Extract the [X, Y] coordinate from the center of the cell holding the provided text.  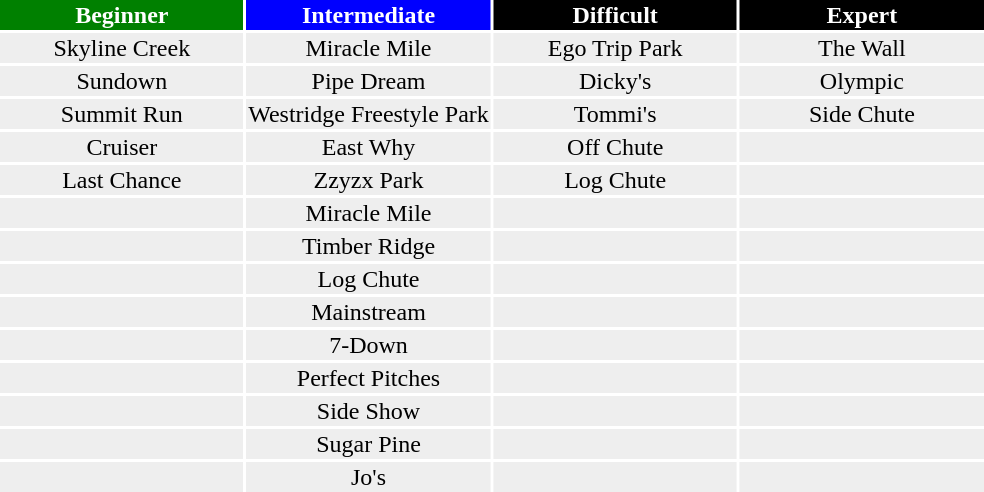
Intermediate [369, 15]
Expert [862, 15]
Sundown [122, 81]
Pipe Dream [369, 81]
Mainstream [369, 312]
Ego Trip Park [615, 48]
Side Show [369, 411]
7-Down [369, 345]
Skyline Creek [122, 48]
Sugar Pine [369, 444]
Dicky's [615, 81]
Cruiser [122, 147]
Summit Run [122, 114]
Olympic [862, 81]
Beginner [122, 15]
Side Chute [862, 114]
Perfect Pitches [369, 378]
Timber Ridge [369, 246]
East Why [369, 147]
Difficult [615, 15]
Tommi's [615, 114]
Westridge Freestyle Park [369, 114]
Off Chute [615, 147]
Jo's [369, 477]
Last Chance [122, 180]
The Wall [862, 48]
Zzyzx Park [369, 180]
